Determine the [X, Y] coordinate at the center of the cell enclosing the given text.  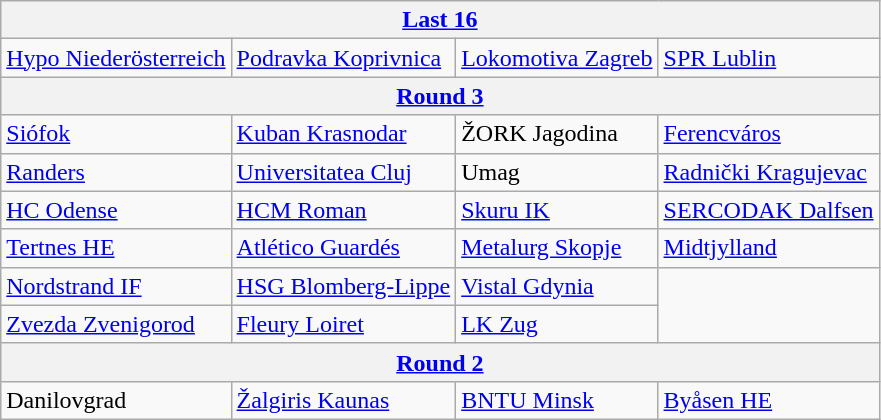
Hypo Niederösterreich [116, 58]
Round 3 [440, 96]
HSG Blomberg-Lippe [344, 286]
Danilovgrad [116, 400]
Zvezda Zvenigorod [116, 324]
Fleury Loiret [344, 324]
Žalgiris Kaunas [344, 400]
Vistal Gdynia [557, 286]
Midtjylland [768, 248]
Podravka Koprivnica [344, 58]
Nordstrand IF [116, 286]
Universitatea Cluj [344, 172]
SERCODAK Dalfsen [768, 210]
Round 2 [440, 362]
Ferencváros [768, 134]
LK Zug [557, 324]
Lokomotiva Zagreb [557, 58]
Metalurg Skopje [557, 248]
Siófok [116, 134]
SPR Lublin [768, 58]
Radnički Kragujevac [768, 172]
Kuban Krasnodar [344, 134]
Umag [557, 172]
Skuru IK [557, 210]
ŽORK Jagodina [557, 134]
Byåsen HE [768, 400]
HCM Roman [344, 210]
Randers [116, 172]
BNTU Minsk [557, 400]
Tertnes HE [116, 248]
HC Odense [116, 210]
Atlético Guardés [344, 248]
Last 16 [440, 20]
